Scan for the cell matching the given text and deliver its (X, Y) coordinate at center. 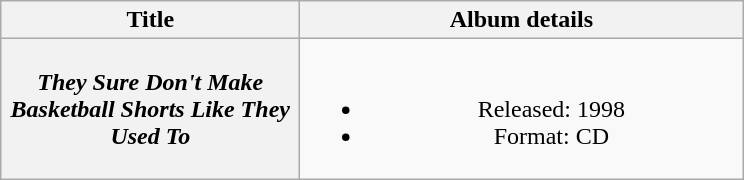
Released: 1998Format: CD (522, 109)
They Sure Don't Make Basketball Shorts Like They Used To (150, 109)
Title (150, 20)
Album details (522, 20)
